Scan for the cell matching the given text and deliver its [X, Y] coordinate at center. 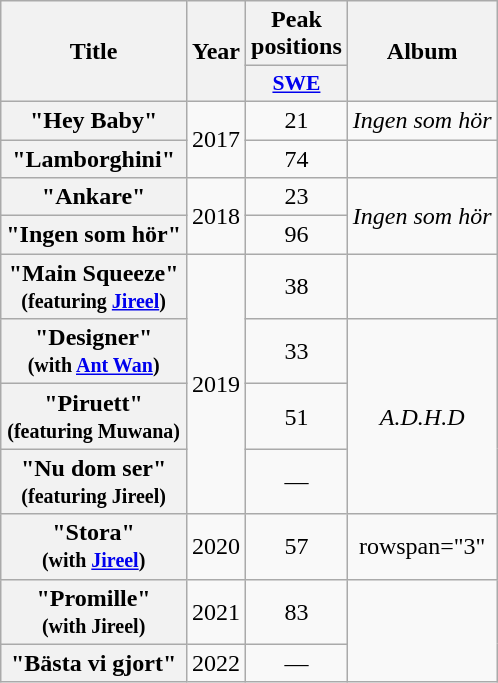
"Hey Baby" [94, 120]
38 [297, 286]
2019 [216, 384]
"Promille"(with Jireel) [94, 612]
2018 [216, 216]
"Nu dom ser"(featuring Jireel) [94, 482]
2021 [216, 612]
2017 [216, 139]
"Lamborghini" [94, 159]
"Stora"(with Jireel) [94, 546]
23 [297, 197]
"Main Squeeze"(featuring Jireel) [94, 286]
21 [297, 120]
33 [297, 352]
51 [297, 416]
"Ingen som hör" [94, 235]
"Piruett"(featuring Muwana) [94, 416]
"Designer"(with Ant Wan) [94, 352]
Peak positions [297, 34]
96 [297, 235]
Album [422, 52]
Title [94, 52]
Year [216, 52]
57 [297, 546]
"Ankare" [94, 197]
2022 [216, 663]
2020 [216, 546]
74 [297, 159]
83 [297, 612]
A.D.H.D [422, 416]
"Bästa vi gjort" [94, 663]
rowspan="3" [422, 546]
SWE [297, 84]
